Capture the cell that displays the provided text and extract its (x, y) central coordinate. 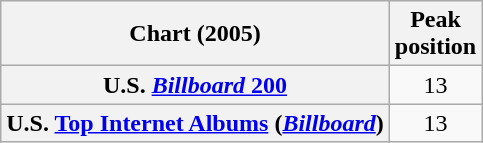
U.S. Top Internet Albums (Billboard) (195, 123)
Peakposition (435, 34)
U.S. Billboard 200 (195, 85)
Chart (2005) (195, 34)
